Determine the [X, Y] coordinate at the center of the cell enclosing the given text.  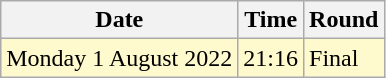
Time [271, 20]
Round [344, 20]
Date [120, 20]
21:16 [271, 58]
Final [344, 58]
Monday 1 August 2022 [120, 58]
